From the cell containing the given text, extract its center point as (X, Y) coordinate. 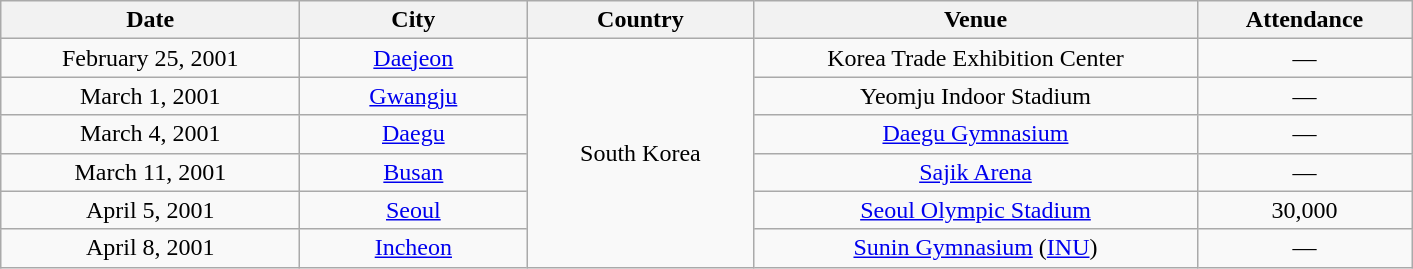
Seoul Olympic Stadium (976, 210)
30,000 (1304, 210)
Busan (414, 172)
Gwangju (414, 96)
April 8, 2001 (150, 248)
Date (150, 20)
Sunin Gymnasium (INU) (976, 248)
Sajik Arena (976, 172)
Daejeon (414, 58)
Daegu (414, 134)
Yeomju Indoor Stadium (976, 96)
Daegu Gymnasium (976, 134)
South Korea (640, 153)
Incheon (414, 248)
Korea Trade Exhibition Center (976, 58)
Attendance (1304, 20)
March 11, 2001 (150, 172)
City (414, 20)
April 5, 2001 (150, 210)
February 25, 2001 (150, 58)
March 1, 2001 (150, 96)
Country (640, 20)
March 4, 2001 (150, 134)
Venue (976, 20)
Seoul (414, 210)
